Search for the cell housing the specified text and yield its [X, Y] center coordinate. 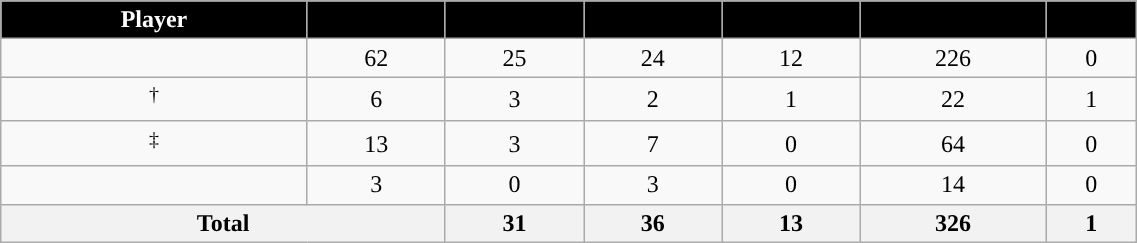
226 [953, 58]
14 [953, 185]
Player [154, 20]
25 [514, 58]
36 [653, 223]
31 [514, 223]
6 [376, 100]
22 [953, 100]
† [154, 100]
64 [953, 144]
Total [224, 223]
12 [791, 58]
7 [653, 144]
24 [653, 58]
2 [653, 100]
‡ [154, 144]
62 [376, 58]
326 [953, 223]
